Return [X, Y] of the center of cell containing provided text 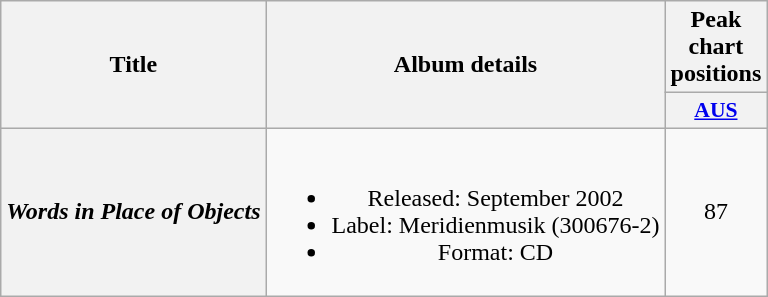
Peak chart positions [716, 47]
Title [134, 65]
Words in Place of Objects [134, 212]
Album details [466, 65]
AUS [716, 111]
87 [716, 212]
Released: September 2002Label: Meridienmusik (300676-2)Format: CD [466, 212]
